Locate the cell with the specified text and output its (X, Y) center coordinate. 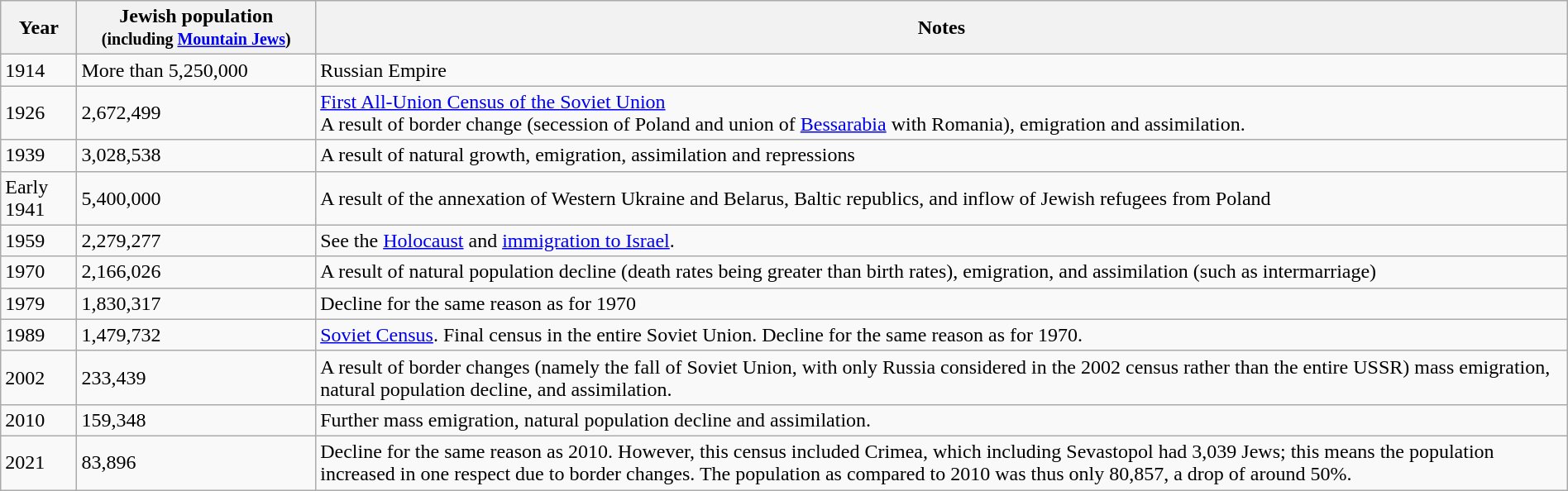
1926 (39, 112)
1,479,732 (197, 335)
See the Holocaust and immigration to Israel. (942, 241)
2010 (39, 420)
Further mass emigration, natural population decline and assimilation. (942, 420)
1914 (39, 70)
3,028,538 (197, 155)
2,279,277 (197, 241)
233,439 (197, 377)
Year (39, 28)
More than 5,250,000 (197, 70)
A result of the annexation of Western Ukraine and Belarus, Baltic republics, and inflow of Jewish refugees from Poland (942, 198)
Early 1941 (39, 198)
159,348 (197, 420)
1989 (39, 335)
A result of natural growth, emigration, assimilation and repressions (942, 155)
2021 (39, 463)
Russian Empire (942, 70)
1959 (39, 241)
1979 (39, 303)
1,830,317 (197, 303)
83,896 (197, 463)
A result of natural population decline (death rates being greater than birth rates), emigration, and assimilation (such as intermarriage) (942, 272)
1939 (39, 155)
Soviet Census. Final census in the entire Soviet Union. Decline for the same reason as for 1970. (942, 335)
2,166,026 (197, 272)
5,400,000 (197, 198)
1970 (39, 272)
Notes (942, 28)
2,672,499 (197, 112)
2002 (39, 377)
Jewish population (including Mountain Jews) (197, 28)
Decline for the same reason as for 1970 (942, 303)
